Detect which cell encompasses the target text, then output its (X, Y) center coordinate. 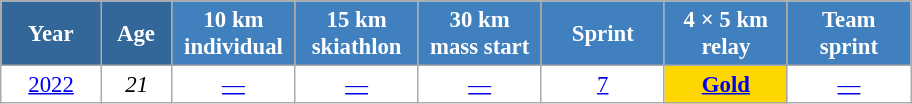
Year (52, 34)
21 (136, 85)
Team sprint (848, 34)
Sprint (602, 34)
15 km skiathlon (356, 34)
Gold (726, 85)
7 (602, 85)
Age (136, 34)
30 km mass start (480, 34)
10 km individual (234, 34)
2022 (52, 85)
4 × 5 km relay (726, 34)
